Determine the (x, y) coordinate at the center of the cell enclosing the given text.  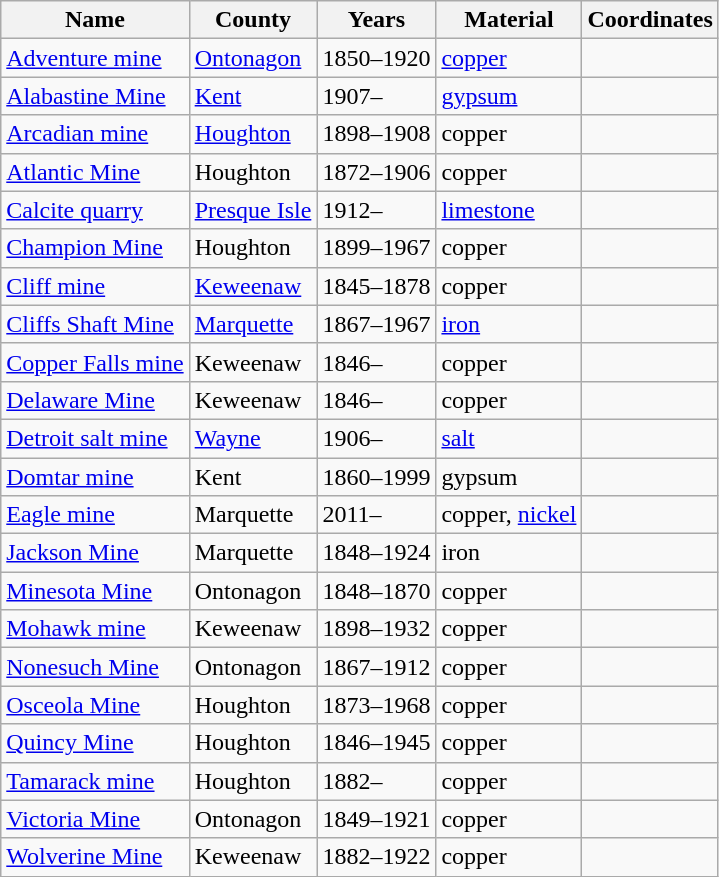
Quincy Mine (95, 743)
Mohawk mine (95, 629)
1912– (376, 210)
Material (509, 20)
Osceola Mine (95, 705)
Minesota Mine (95, 591)
1898–1932 (376, 629)
1848–1870 (376, 591)
1872–1906 (376, 172)
Tamarack mine (95, 781)
Cliff mine (95, 286)
1850–1920 (376, 58)
Delaware Mine (95, 400)
1899–1967 (376, 248)
Adventure mine (95, 58)
Alabastine Mine (95, 96)
1907– (376, 96)
1860–1999 (376, 477)
Cliffs Shaft Mine (95, 324)
Eagle mine (95, 515)
Domtar mine (95, 477)
1898–1908 (376, 134)
1867–1967 (376, 324)
1882– (376, 781)
Arcadian mine (95, 134)
2011– (376, 515)
1849–1921 (376, 819)
Nonesuch Mine (95, 667)
Detroit salt mine (95, 438)
Wolverine Mine (95, 857)
Atlantic Mine (95, 172)
Copper Falls mine (95, 362)
Name (95, 20)
Calcite quarry (95, 210)
Coordinates (650, 20)
1845–1878 (376, 286)
1882–1922 (376, 857)
Years (376, 20)
Victoria Mine (95, 819)
1867–1912 (376, 667)
1846–1945 (376, 743)
copper, nickel (509, 515)
Presque Isle (253, 210)
salt (509, 438)
1906– (376, 438)
1848–1924 (376, 553)
County (253, 20)
1873–1968 (376, 705)
Champion Mine (95, 248)
limestone (509, 210)
Jackson Mine (95, 553)
Wayne (253, 438)
